Output the (x, y) coordinate of the center of the cell containing the given text.  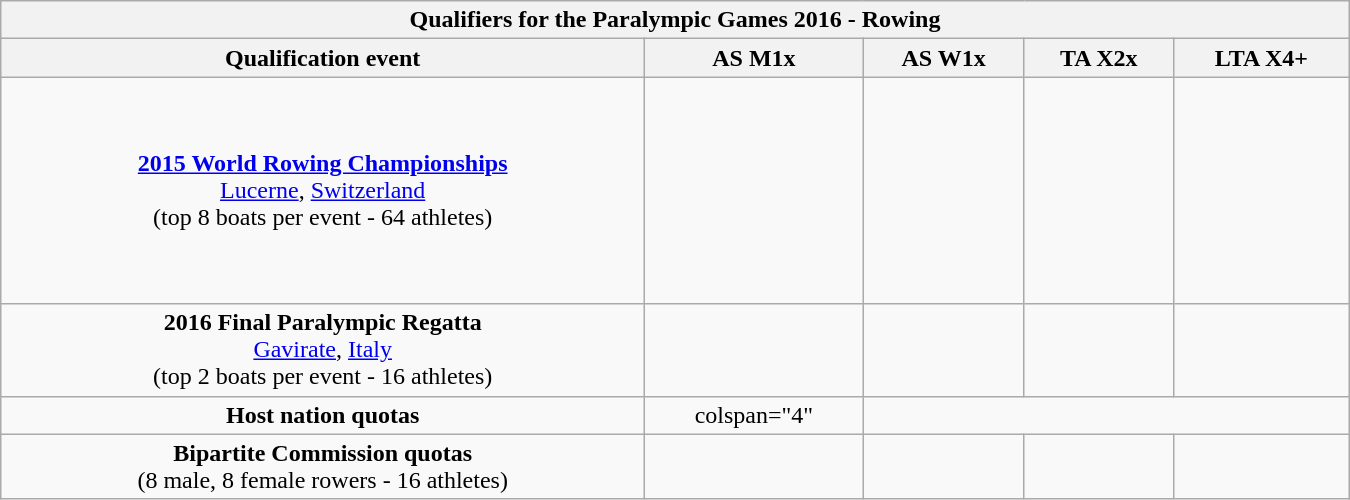
colspan="4" (754, 415)
Qualifiers for the Paralympic Games 2016 - Rowing (675, 20)
AS M1x (754, 58)
AS W1x (944, 58)
2016 Final Paralympic RegattaGavirate, Italy(top 2 boats per event - 16 athletes) (323, 350)
Host nation quotas (323, 415)
2015 World Rowing ChampionshipsLucerne, Switzerland (top 8 boats per event - 64 athletes) (323, 190)
Bipartite Commission quotas(8 male, 8 female rowers - 16 athletes) (323, 466)
Qualification event (323, 58)
LTA X4+ (1262, 58)
TA X2x (1099, 58)
